Scan for the cell matching the given text and deliver its (X, Y) coordinate at center. 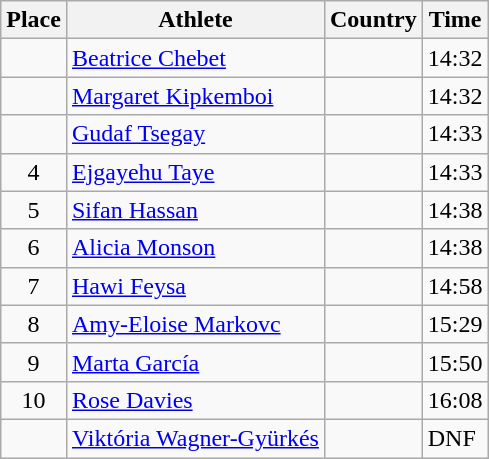
5 (34, 210)
Marta García (195, 362)
Ejgayehu Taye (195, 172)
Time (455, 20)
15:29 (455, 324)
10 (34, 400)
16:08 (455, 400)
Margaret Kipkemboi (195, 96)
Alicia Monson (195, 248)
4 (34, 172)
9 (34, 362)
Viktória Wagner-Gyürkés (195, 438)
Hawi Feysa (195, 286)
15:50 (455, 362)
Gudaf Tsegay (195, 134)
Amy-Eloise Markovc (195, 324)
Rose Davies (195, 400)
DNF (455, 438)
8 (34, 324)
14:58 (455, 286)
Sifan Hassan (195, 210)
Place (34, 20)
Country (373, 20)
7 (34, 286)
6 (34, 248)
Athlete (195, 20)
Beatrice Chebet (195, 58)
